Find where the given text appears and provide that cell's center as [X, Y] coordinate. 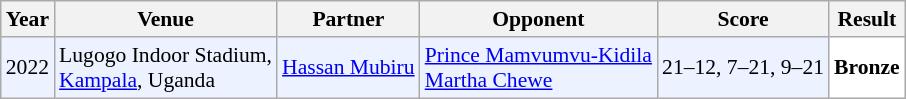
Lugogo Indoor Stadium,Kampala, Uganda [166, 68]
Venue [166, 19]
Year [28, 19]
Opponent [538, 19]
Result [867, 19]
Score [743, 19]
Partner [348, 19]
21–12, 7–21, 9–21 [743, 68]
Prince Mamvumvu-Kidila Martha Chewe [538, 68]
Bronze [867, 68]
2022 [28, 68]
Hassan Mubiru [348, 68]
